Provide the (X, Y) coordinate of the cell's center where the given text is located.  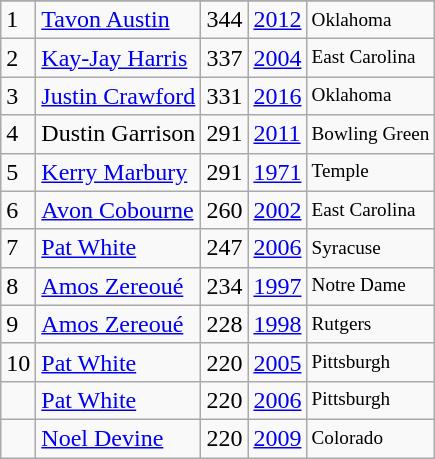
2011 (278, 134)
247 (224, 248)
1997 (278, 286)
1971 (278, 172)
2016 (278, 96)
260 (224, 210)
3 (18, 96)
234 (224, 286)
2 (18, 58)
337 (224, 58)
8 (18, 286)
10 (18, 362)
Kay-Jay Harris (118, 58)
Syracuse (370, 248)
Noel Devine (118, 438)
Dustin Garrison (118, 134)
2004 (278, 58)
7 (18, 248)
344 (224, 20)
Colorado (370, 438)
Tavon Austin (118, 20)
331 (224, 96)
Temple (370, 172)
228 (224, 324)
2012 (278, 20)
5 (18, 172)
9 (18, 324)
Avon Cobourne (118, 210)
Notre Dame (370, 286)
2002 (278, 210)
Bowling Green (370, 134)
6 (18, 210)
Justin Crawford (118, 96)
1 (18, 20)
1998 (278, 324)
4 (18, 134)
Rutgers (370, 324)
2009 (278, 438)
2005 (278, 362)
Kerry Marbury (118, 172)
